Determine the (X, Y) coordinate at the center of the cell enclosing the given text.  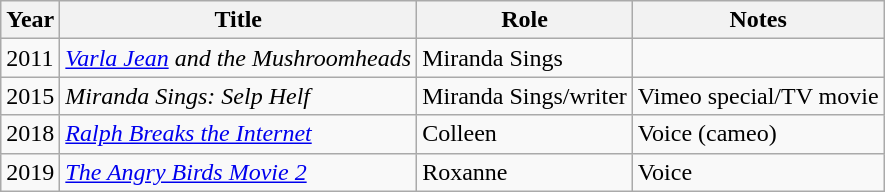
Vimeo special/TV movie (758, 96)
Notes (758, 20)
Voice (758, 172)
Voice (cameo) (758, 134)
2019 (30, 172)
Varla Jean and the Mushroomheads (238, 58)
Colleen (525, 134)
2018 (30, 134)
Roxanne (525, 172)
Ralph Breaks the Internet (238, 134)
Miranda Sings/writer (525, 96)
2015 (30, 96)
Year (30, 20)
Miranda Sings: Selp Helf (238, 96)
2011 (30, 58)
Miranda Sings (525, 58)
Title (238, 20)
Role (525, 20)
The Angry Birds Movie 2 (238, 172)
